Find where the given text appears and provide that cell's center as [x, y] coordinate. 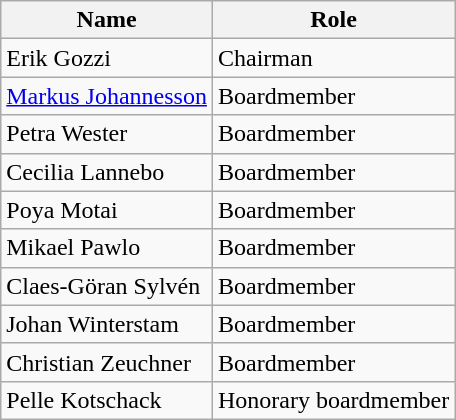
Petra Wester [107, 134]
Role [333, 20]
Claes-Göran Sylvén [107, 286]
Mikael Pawlo [107, 248]
Markus Johannesson [107, 96]
Cecilia Lannebo [107, 172]
Johan Winterstam [107, 324]
Chairman [333, 58]
Poya Motai [107, 210]
Erik Gozzi [107, 58]
Honorary boardmember [333, 400]
Name [107, 20]
Christian Zeuchner [107, 362]
Pelle Kotschack [107, 400]
